Identify which cell holds the provided text, then report its (X, Y) central coordinate. 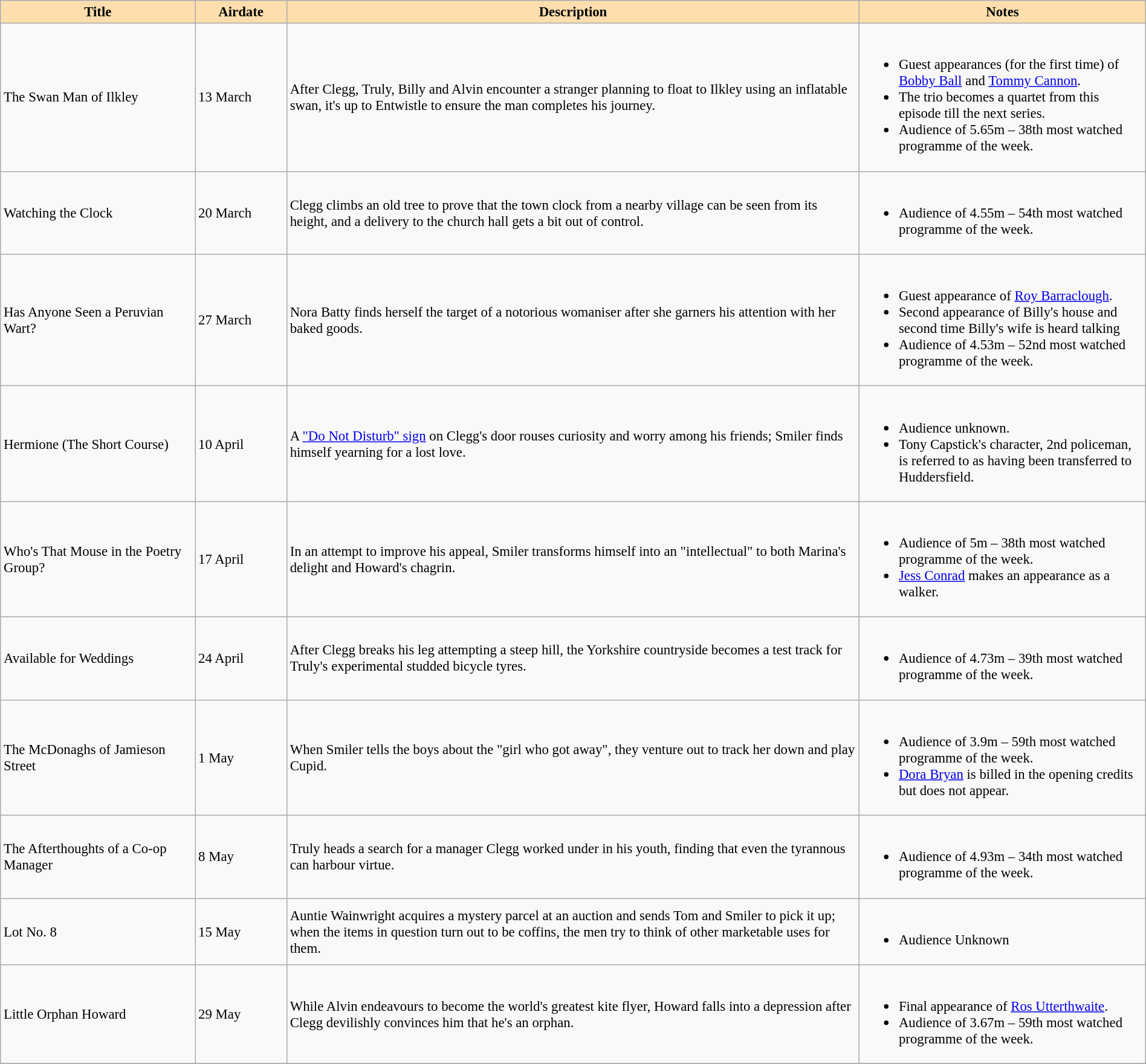
Notes (1003, 12)
Audience of 5m – 38th most watched programme of the week.Jess Conrad makes an appearance as a walker. (1003, 559)
Watching the Clock (98, 213)
Hermione (The Short Course) (98, 443)
Audience unknown.Tony Capstick's character, 2nd policeman, is referred to as having been transferred to Huddersfield. (1003, 443)
Lot No. 8 (98, 932)
15 May (241, 932)
Airdate (241, 12)
The Afterthoughts of a Co-op Manager (98, 857)
20 March (241, 213)
In an attempt to improve his appeal, Smiler transforms himself into an "intellectual" to both Marina's delight and Howard's chagrin. (573, 559)
A "Do Not Disturb" sign on Clegg's door rouses curiosity and worry among his friends; Smiler finds himself yearning for a lost love. (573, 443)
The McDonaghs of Jamieson Street (98, 758)
1 May (241, 758)
Audience of 3.9m – 59th most watched programme of the week.Dora Bryan is billed in the opening credits but does not appear. (1003, 758)
Title (98, 12)
After Clegg breaks his leg attempting a steep hill, the Yorkshire countryside becomes a test track for Truly's experimental studded bicycle tyres. (573, 659)
27 March (241, 320)
29 May (241, 1014)
The Swan Man of Ilkley (98, 98)
13 March (241, 98)
Audience Unknown (1003, 932)
Truly heads a search for a manager Clegg worked under in his youth, finding that even the tyrannous can harbour virtue. (573, 857)
When Smiler tells the boys about the "girl who got away", they venture out to track her down and play Cupid. (573, 758)
Nora Batty finds herself the target of a notorious womaniser after she garners his attention with her baked goods. (573, 320)
Little Orphan Howard (98, 1014)
10 April (241, 443)
8 May (241, 857)
Audience of 4.73m – 39th most watched programme of the week. (1003, 659)
Description (573, 12)
Audience of 4.93m – 34th most watched programme of the week. (1003, 857)
Final appearance of Ros Utterthwaite.Audience of 3.67m – 59th most watched programme of the week. (1003, 1014)
Available for Weddings (98, 659)
24 April (241, 659)
Who's That Mouse in the Poetry Group? (98, 559)
17 April (241, 559)
Audience of 4.55m – 54th most watched programme of the week. (1003, 213)
Has Anyone Seen a Peruvian Wart? (98, 320)
